Search for the cell housing the specified text and yield its (x, y) center coordinate. 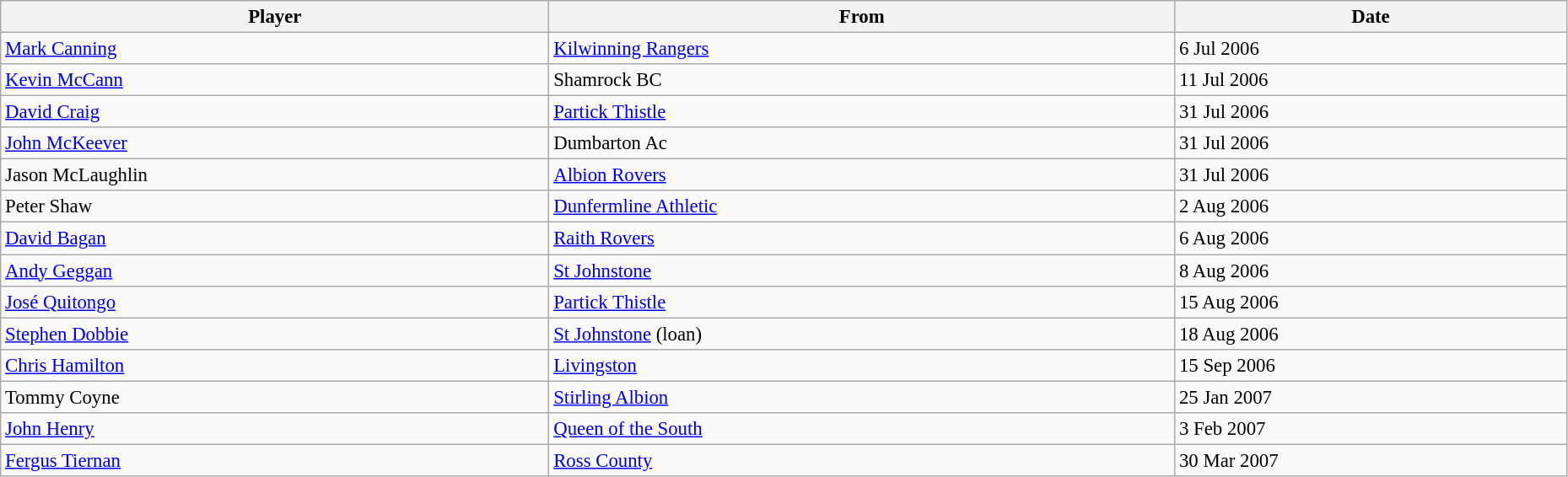
Albion Rovers (862, 175)
Mark Canning (275, 49)
Ross County (862, 460)
Livingston (862, 365)
6 Aug 2006 (1371, 238)
Dunfermline Athletic (862, 206)
15 Sep 2006 (1371, 365)
Chris Hamilton (275, 365)
Tommy Coyne (275, 397)
Kevin McCann (275, 80)
Dumbarton Ac (862, 143)
30 Mar 2007 (1371, 460)
Fergus Tiernan (275, 460)
David Craig (275, 112)
Player (275, 17)
Date (1371, 17)
Stirling Albion (862, 397)
2 Aug 2006 (1371, 206)
John Henry (275, 429)
St Johnstone (loan) (862, 334)
3 Feb 2007 (1371, 429)
John McKeever (275, 143)
St Johnstone (862, 271)
Raith Rovers (862, 238)
15 Aug 2006 (1371, 302)
Andy Geggan (275, 271)
Stephen Dobbie (275, 334)
Shamrock BC (862, 80)
Peter Shaw (275, 206)
Queen of the South (862, 429)
José Quitongo (275, 302)
6 Jul 2006 (1371, 49)
18 Aug 2006 (1371, 334)
11 Jul 2006 (1371, 80)
8 Aug 2006 (1371, 271)
Jason McLaughlin (275, 175)
25 Jan 2007 (1371, 397)
Kilwinning Rangers (862, 49)
David Bagan (275, 238)
From (862, 17)
